Determine the (x, y) coordinate at the center of the cell enclosing the given text.  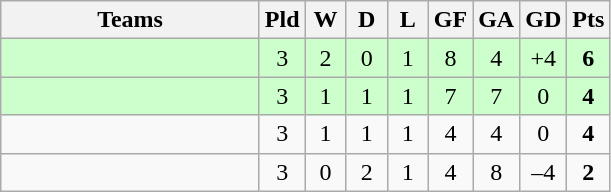
Pts (588, 20)
+4 (544, 58)
L (408, 20)
GA (496, 20)
D (366, 20)
GD (544, 20)
Teams (130, 20)
W (326, 20)
Pld (282, 20)
GF (450, 20)
–4 (544, 172)
6 (588, 58)
